Find where the given text appears and provide that cell's center as [x, y] coordinate. 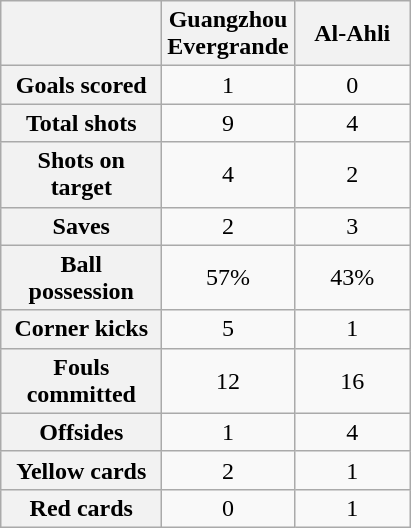
16 [352, 380]
Saves [82, 226]
Al-Ahli [352, 34]
Yellow cards [82, 470]
12 [228, 380]
Offsides [82, 432]
3 [352, 226]
5 [228, 329]
Goals scored [82, 85]
9 [228, 123]
43% [352, 278]
Fouls committed [82, 380]
Red cards [82, 508]
Total shots [82, 123]
Guangzhou Evergrande [228, 34]
Corner kicks [82, 329]
Shots on target [82, 174]
Ball possession [82, 278]
57% [228, 278]
